For the text-containing cell, return its midpoint in [x, y] coordinate format. 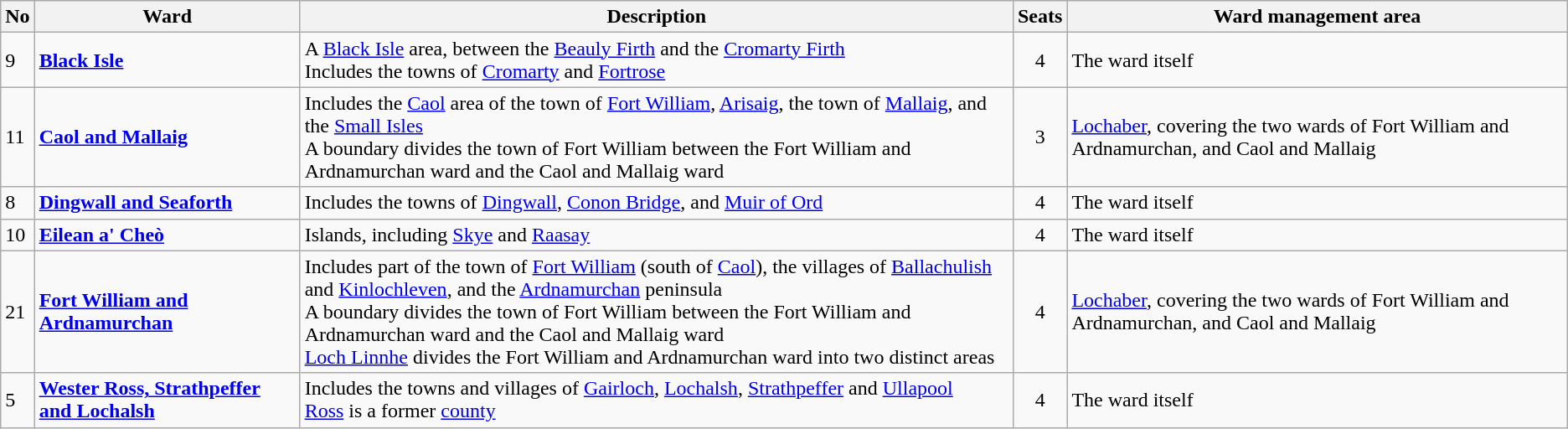
Eilean a' Cheò [168, 235]
8 [18, 203]
Ward [168, 17]
10 [18, 235]
Seats [1039, 17]
5 [18, 401]
Islands, including Skye and Raasay [657, 235]
11 [18, 137]
3 [1039, 137]
Caol and Mallaig [168, 137]
9 [18, 60]
Fort William and Ardnamurchan [168, 312]
Description [657, 17]
Includes the towns and villages of Gairloch, Lochalsh, Strathpeffer and Ullapool Ross is a former county [657, 401]
No [18, 17]
21 [18, 312]
Includes the towns of Dingwall, Conon Bridge, and Muir of Ord [657, 203]
Ward management area [1317, 17]
Dingwall and Seaforth [168, 203]
Black Isle [168, 60]
A Black Isle area, between the Beauly Firth and the Cromarty Firth Includes the towns of Cromarty and Fortrose [657, 60]
Wester Ross, Strathpeffer and Lochalsh [168, 401]
